Detect which cell encompasses the target text, then output its [X, Y] center coordinate. 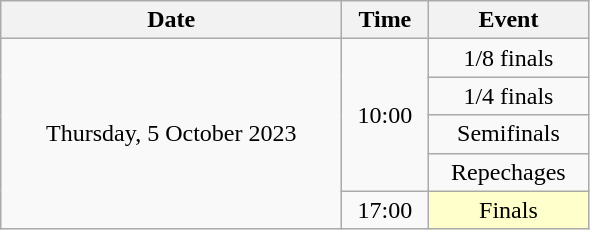
Event [508, 20]
Semifinals [508, 134]
Repechages [508, 172]
Time [385, 20]
17:00 [385, 210]
Date [172, 20]
1/8 finals [508, 58]
Finals [508, 210]
10:00 [385, 115]
1/4 finals [508, 96]
Thursday, 5 October 2023 [172, 134]
